Output the [X, Y] coordinate of the center of the cell containing the given text.  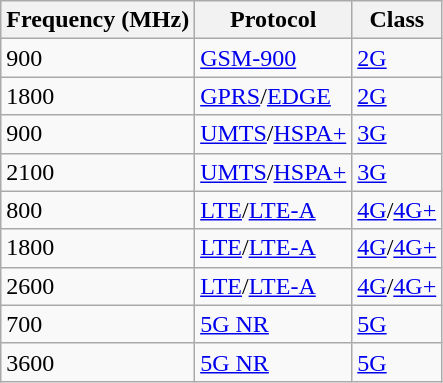
Class [397, 20]
800 [98, 210]
Protocol [274, 20]
GSM-900 [274, 58]
Frequency (MHz) [98, 20]
700 [98, 324]
GPRS/EDGE [274, 96]
3600 [98, 362]
2100 [98, 172]
2600 [98, 286]
